Identify which cell holds the provided text, then report its [X, Y] central coordinate. 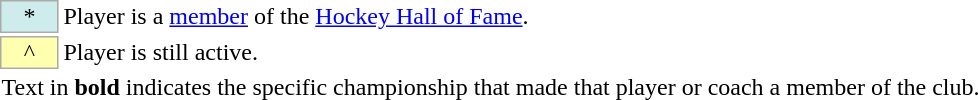
^ [30, 52]
* [30, 16]
